Extract the (X, Y) coordinate from the center of the cell holding the provided text.  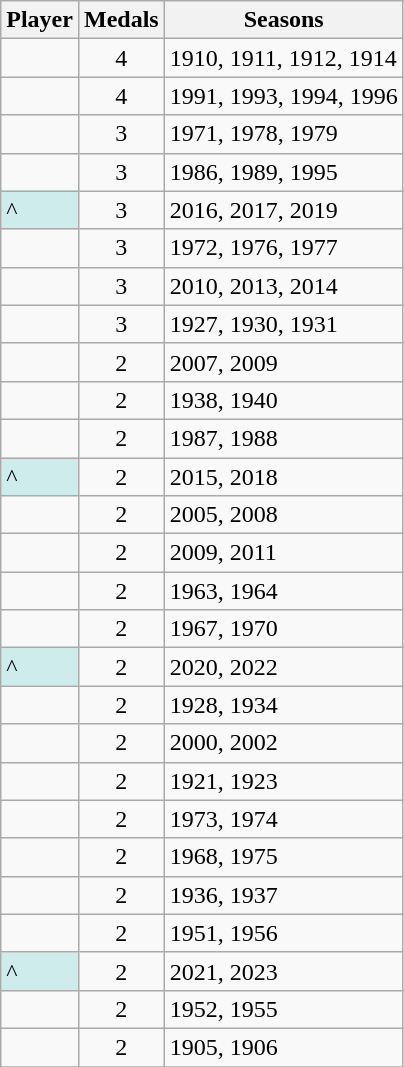
2007, 2009 (284, 362)
2005, 2008 (284, 515)
1938, 1940 (284, 400)
2020, 2022 (284, 667)
1927, 1930, 1931 (284, 324)
1986, 1989, 1995 (284, 172)
1951, 1956 (284, 933)
2015, 2018 (284, 477)
1928, 1934 (284, 705)
2000, 2002 (284, 743)
Seasons (284, 20)
1987, 1988 (284, 438)
1967, 1970 (284, 629)
2016, 2017, 2019 (284, 210)
1973, 1974 (284, 819)
1952, 1955 (284, 1009)
1905, 1906 (284, 1047)
2010, 2013, 2014 (284, 286)
1971, 1978, 1979 (284, 134)
Medals (121, 20)
1936, 1937 (284, 895)
1910, 1911, 1912, 1914 (284, 58)
1968, 1975 (284, 857)
1963, 1964 (284, 591)
1921, 1923 (284, 781)
1991, 1993, 1994, 1996 (284, 96)
2009, 2011 (284, 553)
Player (40, 20)
2021, 2023 (284, 971)
1972, 1976, 1977 (284, 248)
